Search for the cell housing the specified text and yield its [x, y] center coordinate. 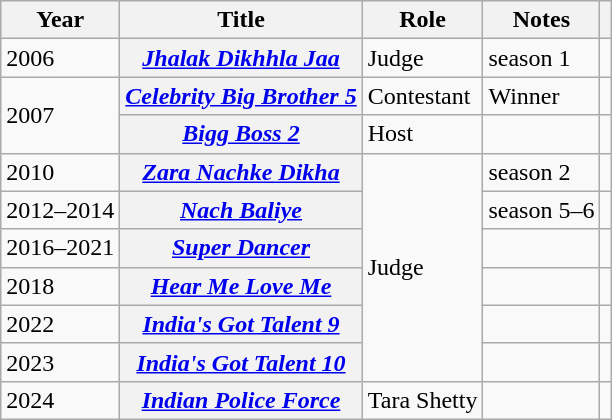
Zara Nachke Dikha [241, 172]
Contestant [422, 96]
Tara Shetty [422, 400]
2024 [60, 400]
Title [241, 20]
Nach Baliye [241, 210]
2007 [60, 115]
Indian Police Force [241, 400]
2018 [60, 286]
Winner [542, 96]
Super Dancer [241, 248]
season 1 [542, 58]
2006 [60, 58]
Hear Me Love Me [241, 286]
2016–2021 [60, 248]
Bigg Boss 2 [241, 134]
Notes [542, 20]
Host [422, 134]
2022 [60, 324]
season 2 [542, 172]
India's Got Talent 10 [241, 362]
Celebrity Big Brother 5 [241, 96]
India's Got Talent 9 [241, 324]
2012–2014 [60, 210]
Year [60, 20]
2023 [60, 362]
Role [422, 20]
Jhalak Dikhhla Jaa [241, 58]
2010 [60, 172]
season 5–6 [542, 210]
